Determine the [x, y] coordinate at the center of the cell enclosing the given text.  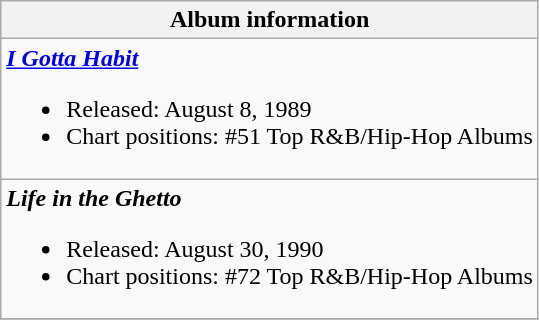
Life in the GhettoReleased: August 30, 1990Chart positions: #72 Top R&B/Hip-Hop Albums [270, 249]
I Gotta HabitReleased: August 8, 1989Chart positions: #51 Top R&B/Hip-Hop Albums [270, 109]
Album information [270, 20]
